For the text-containing cell, return its midpoint in (x, y) coordinate format. 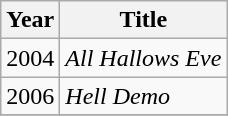
Hell Demo (144, 96)
All Hallows Eve (144, 58)
2006 (30, 96)
2004 (30, 58)
Year (30, 20)
Title (144, 20)
